Return the (x, y) coordinate for the center point of the cell that contains the specified text.  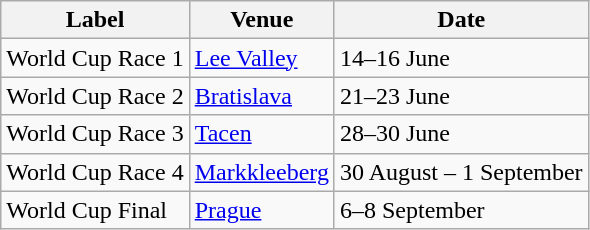
Venue (262, 20)
Markkleeberg (262, 172)
21–23 June (461, 96)
Prague (262, 210)
Lee Valley (262, 58)
Date (461, 20)
Tacen (262, 134)
14–16 June (461, 58)
World Cup Race 3 (95, 134)
28–30 June (461, 134)
6–8 September (461, 210)
Label (95, 20)
World Cup Final (95, 210)
World Cup Race 4 (95, 172)
30 August – 1 September (461, 172)
World Cup Race 1 (95, 58)
World Cup Race 2 (95, 96)
Bratislava (262, 96)
